Search for the cell housing the specified text and yield its (x, y) center coordinate. 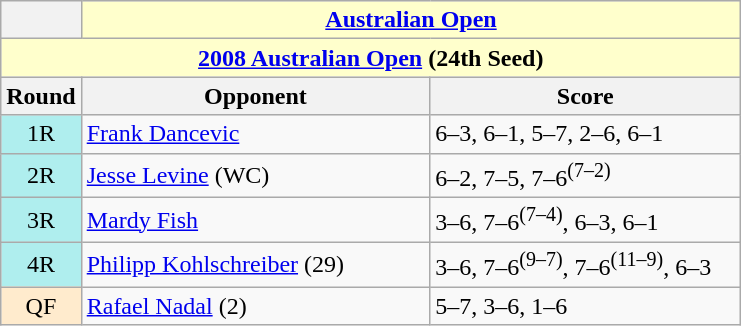
Rafael Nadal (2) (256, 306)
2008 Australian Open (24th Seed) (371, 58)
Jesse Levine (WC) (256, 176)
QF (41, 306)
6–3, 6–1, 5–7, 2–6, 6–1 (586, 134)
5–7, 3–6, 1–6 (586, 306)
2R (41, 176)
6–2, 7–5, 7–6(7–2) (586, 176)
3–6, 7–6(7–4), 6–3, 6–1 (586, 220)
Mardy Fish (256, 220)
Round (41, 96)
3–6, 7–6(9–7), 7–6(11–9), 6–3 (586, 264)
3R (41, 220)
Frank Dancevic (256, 134)
Australian Open (411, 20)
Philipp Kohlschreiber (29) (256, 264)
4R (41, 264)
1R (41, 134)
Score (586, 96)
Opponent (256, 96)
